Capture the cell that displays the provided text and extract its [X, Y] central coordinate. 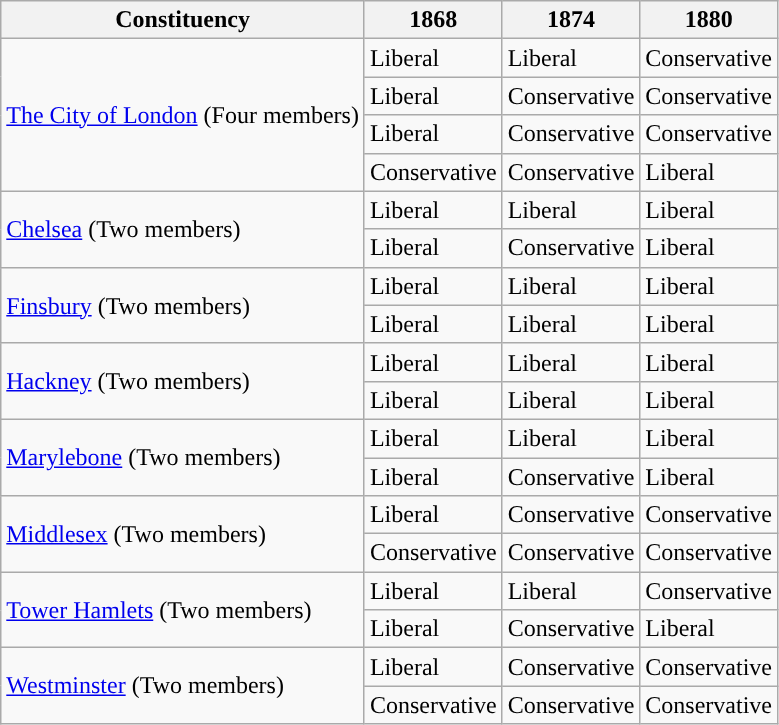
Finsbury (Two members) [183, 305]
1868 [433, 20]
1880 [709, 20]
1874 [571, 20]
Chelsea (Two members) [183, 229]
Hackney (Two members) [183, 381]
Westminster (Two members) [183, 686]
Constituency [183, 20]
Marylebone (Two members) [183, 457]
Tower Hamlets (Two members) [183, 610]
Middlesex (Two members) [183, 534]
The City of London (Four members) [183, 115]
